Pinpoint the cell where the given text exists, returning its (x, y) midpoint coordinate. 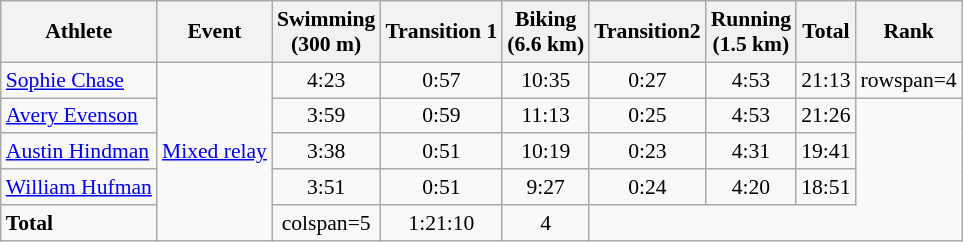
0:57 (441, 80)
21:13 (826, 80)
0:25 (647, 116)
4:20 (752, 187)
Avery Evenson (79, 116)
Austin Hindman (79, 152)
Biking(6.6 km) (546, 32)
Sophie Chase (79, 80)
colspan=5 (326, 223)
18:51 (826, 187)
19:41 (826, 152)
4 (546, 223)
4:23 (326, 80)
Event (214, 32)
1:21:10 (441, 223)
21:26 (826, 116)
10:19 (546, 152)
0:23 (647, 152)
Running(1.5 km) (752, 32)
Transition 1 (441, 32)
rowspan=4 (908, 80)
Transition2 (647, 32)
Athlete (79, 32)
3:59 (326, 116)
3:51 (326, 187)
Mixed relay (214, 151)
0:24 (647, 187)
11:13 (546, 116)
0:27 (647, 80)
3:38 (326, 152)
10:35 (546, 80)
Rank (908, 32)
9:27 (546, 187)
0:59 (441, 116)
William Hufman (79, 187)
Swimming(300 m) (326, 32)
4:31 (752, 152)
